Identify which cell holds the provided text, then report its (X, Y) central coordinate. 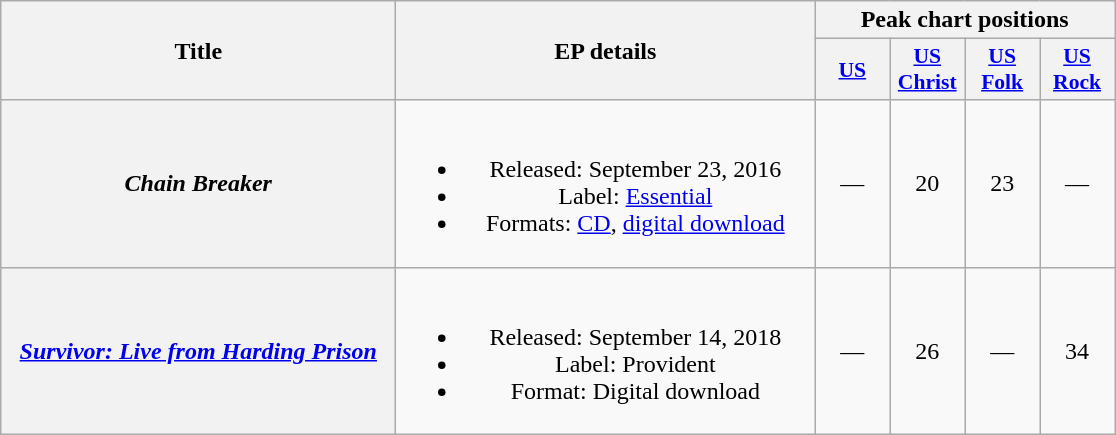
23 (1002, 184)
Peak chart positions (965, 20)
USChrist (928, 70)
US (852, 70)
Released: September 23, 2016Label: EssentialFormats: CD, digital download (606, 184)
Survivor: Live from Harding Prison (198, 350)
26 (928, 350)
Released: September 14, 2018Label: ProvidentFormat: Digital download (606, 350)
20 (928, 184)
Chain Breaker (198, 184)
Title (198, 50)
EP details (606, 50)
34 (1078, 350)
USRock (1078, 70)
USFolk (1002, 70)
